Find where the given text appears and provide that cell's center as (X, Y) coordinate. 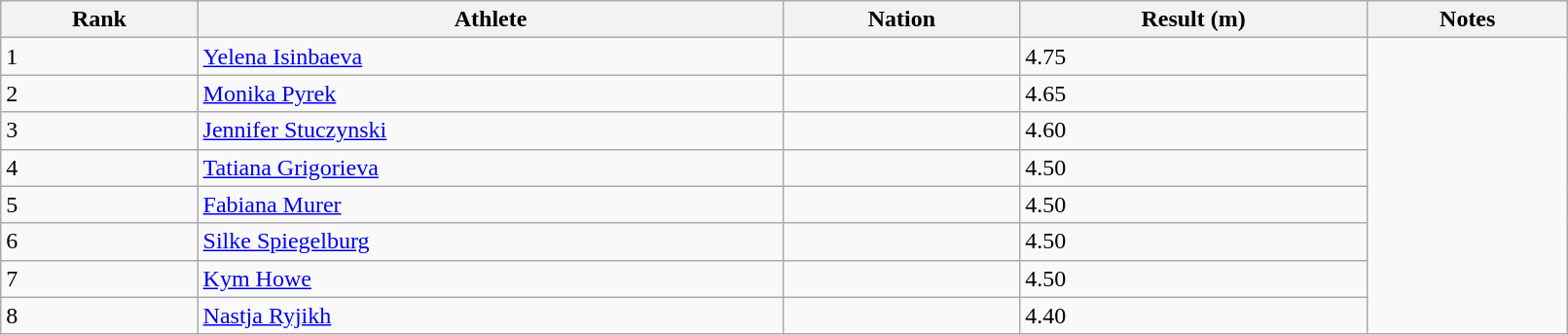
8 (99, 316)
Nation (901, 19)
Fabiana Murer (491, 205)
Kym Howe (491, 279)
1 (99, 56)
5 (99, 205)
Rank (99, 19)
4 (99, 167)
6 (99, 242)
4.60 (1193, 130)
Jennifer Stuczynski (491, 130)
Monika Pyrek (491, 93)
Nastja Ryjikh (491, 316)
Tatiana Grigorieva (491, 167)
Result (m) (1193, 19)
7 (99, 279)
4.75 (1193, 56)
Yelena Isinbaeva (491, 56)
3 (99, 130)
4.65 (1193, 93)
Silke Spiegelburg (491, 242)
Notes (1468, 19)
4.40 (1193, 316)
Athlete (491, 19)
2 (99, 93)
